Provide the [X, Y] coordinate of the cell's center where the given text is located.  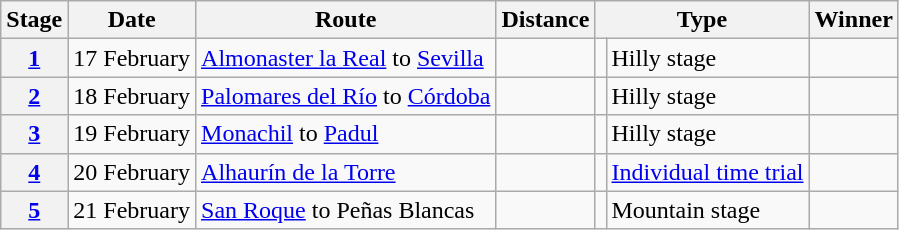
San Roque to Peñas Blancas [346, 210]
Route [346, 20]
1 [34, 58]
Palomares del Río to Córdoba [346, 96]
Winner [854, 20]
3 [34, 134]
Mountain stage [708, 210]
18 February [132, 96]
17 February [132, 58]
Stage [34, 20]
4 [34, 172]
20 February [132, 172]
Distance [546, 20]
Individual time trial [708, 172]
Monachil to Padul [346, 134]
2 [34, 96]
5 [34, 210]
Type [702, 20]
Almonaster la Real to Sevilla [346, 58]
Date [132, 20]
21 February [132, 210]
Alhaurín de la Torre [346, 172]
19 February [132, 134]
